Find where the given text appears and provide that cell's center as (x, y) coordinate. 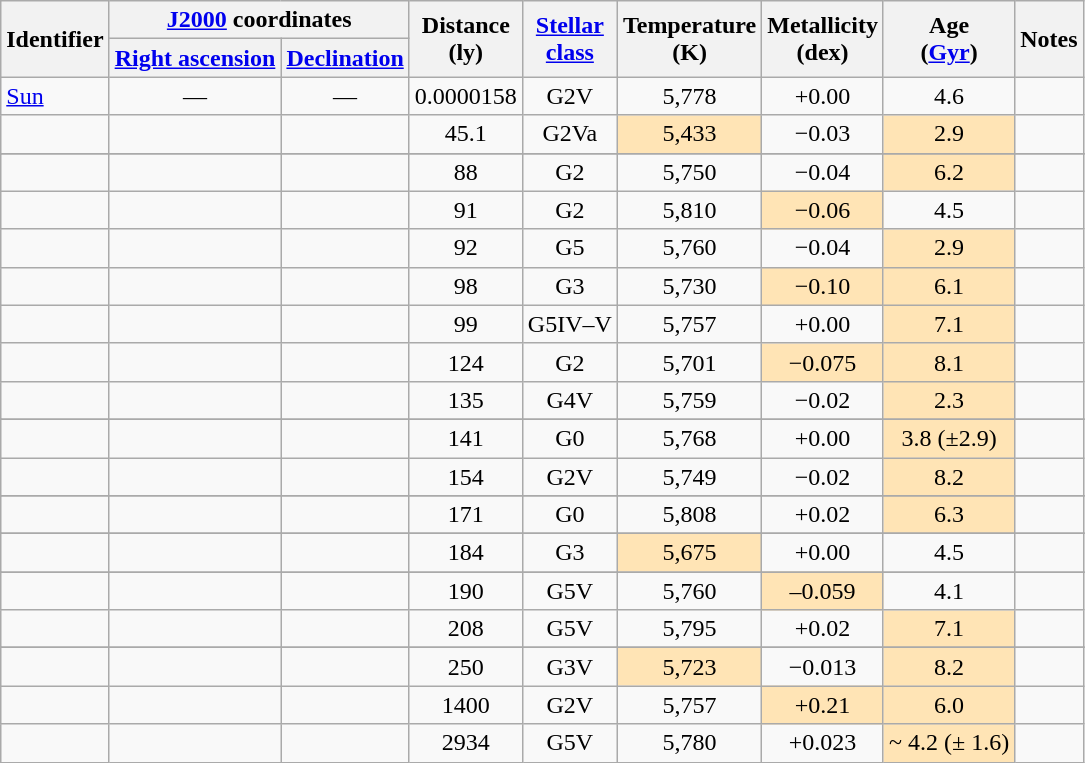
8.1 (948, 362)
Declination (345, 58)
G5IV–V (570, 324)
4.6 (948, 96)
141 (466, 438)
5,723 (689, 667)
5,778 (689, 96)
+0.21 (823, 705)
5,433 (689, 134)
91 (466, 210)
J2000 coordinates (259, 20)
5,730 (689, 286)
−0.06 (823, 210)
99 (466, 324)
~ 4.2 (± 1.6) (948, 743)
4.1 (948, 591)
Stellarclass (570, 39)
−0.03 (823, 134)
+0.023 (823, 743)
3.8 (±2.9) (948, 438)
208 (466, 629)
Temperature(K) (689, 39)
1400 (466, 705)
5,780 (689, 743)
−0.075 (823, 362)
−0.10 (823, 286)
5,768 (689, 438)
2934 (466, 743)
171 (466, 515)
G5 (570, 248)
5,749 (689, 477)
0.0000158 (466, 96)
135 (466, 400)
6.0 (948, 705)
Distance(ly) (466, 39)
5,750 (689, 172)
98 (466, 286)
6.3 (948, 515)
6.1 (948, 286)
Metallicity(dex) (823, 39)
5,810 (689, 210)
154 (466, 477)
Identifier (55, 39)
–0.059 (823, 591)
2.3 (948, 400)
45.1 (466, 134)
Notes (1049, 39)
190 (466, 591)
G3V (570, 667)
G4V (570, 400)
124 (466, 362)
−0.013 (823, 667)
6.2 (948, 172)
5,808 (689, 515)
Sun (55, 96)
92 (466, 248)
G2Va (570, 134)
184 (466, 553)
250 (466, 667)
5,701 (689, 362)
Right ascension (195, 58)
5,795 (689, 629)
5,675 (689, 553)
5,759 (689, 400)
Age(Gyr) (948, 39)
88 (466, 172)
